Capture the cell that displays the provided text and extract its (x, y) central coordinate. 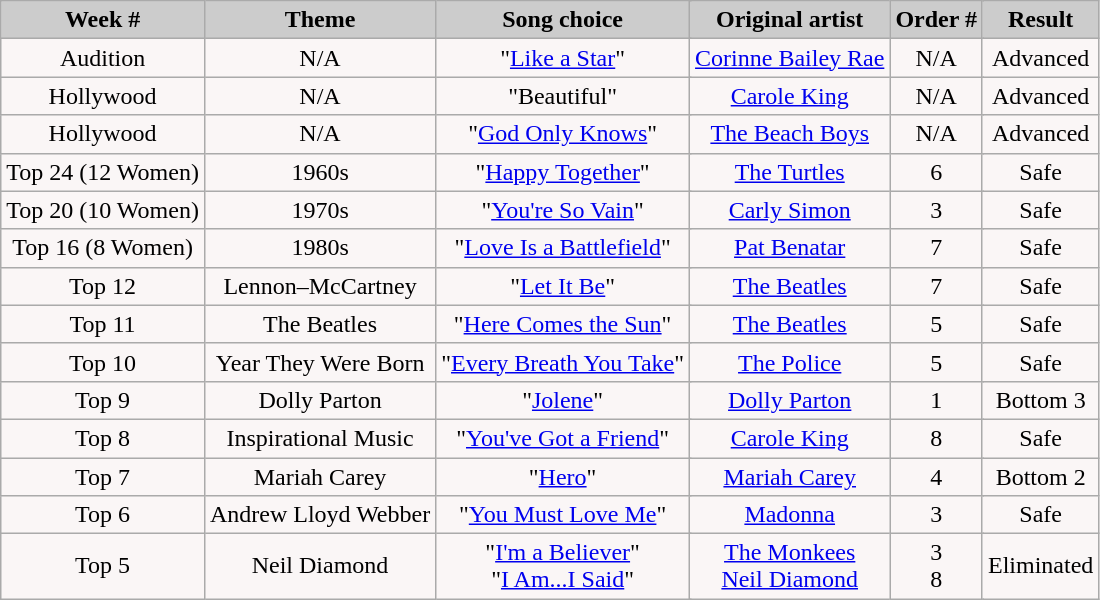
"God Only Knows" (563, 134)
Eliminated (1040, 566)
Top 11 (103, 324)
Top 9 (103, 400)
"Here Comes the Sun" (563, 324)
Neil Diamond (320, 566)
Top 7 (103, 477)
Year They Were Born (320, 362)
"I'm a Believer""I Am...I Said" (563, 566)
"You're So Vain" (563, 210)
Audition (103, 58)
"Happy Together" (563, 172)
"Let It Be" (563, 286)
The MonkeesNeil Diamond (790, 566)
Bottom 2 (1040, 477)
Lennon–McCartney (320, 286)
1970s (320, 210)
Corinne Bailey Rae (790, 58)
4 (936, 477)
"You've Got a Friend" (563, 438)
Top 16 (8 Women) (103, 248)
Inspirational Music (320, 438)
Top 5 (103, 566)
Order # (936, 20)
38 (936, 566)
Theme (320, 20)
Top 8 (103, 438)
"You Must Love Me" (563, 515)
Week # (103, 20)
Top 20 (10 Women) (103, 210)
1960s (320, 172)
Bottom 3 (1040, 400)
Song choice (563, 20)
"Beautiful" (563, 96)
Top 24 (12 Women) (103, 172)
The Beach Boys (790, 134)
The Turtles (790, 172)
"Love Is a Battlefield" (563, 248)
Top 6 (103, 515)
Top 12 (103, 286)
The Police (790, 362)
"Jolene" (563, 400)
1 (936, 400)
Madonna (790, 515)
Result (1040, 20)
"Hero" (563, 477)
Top 10 (103, 362)
6 (936, 172)
"Like a Star" (563, 58)
Original artist (790, 20)
Andrew Lloyd Webber (320, 515)
Carly Simon (790, 210)
Pat Benatar (790, 248)
8 (936, 438)
1980s (320, 248)
"Every Breath You Take" (563, 362)
